Pinpoint the cell where the given text exists, returning its (X, Y) midpoint coordinate. 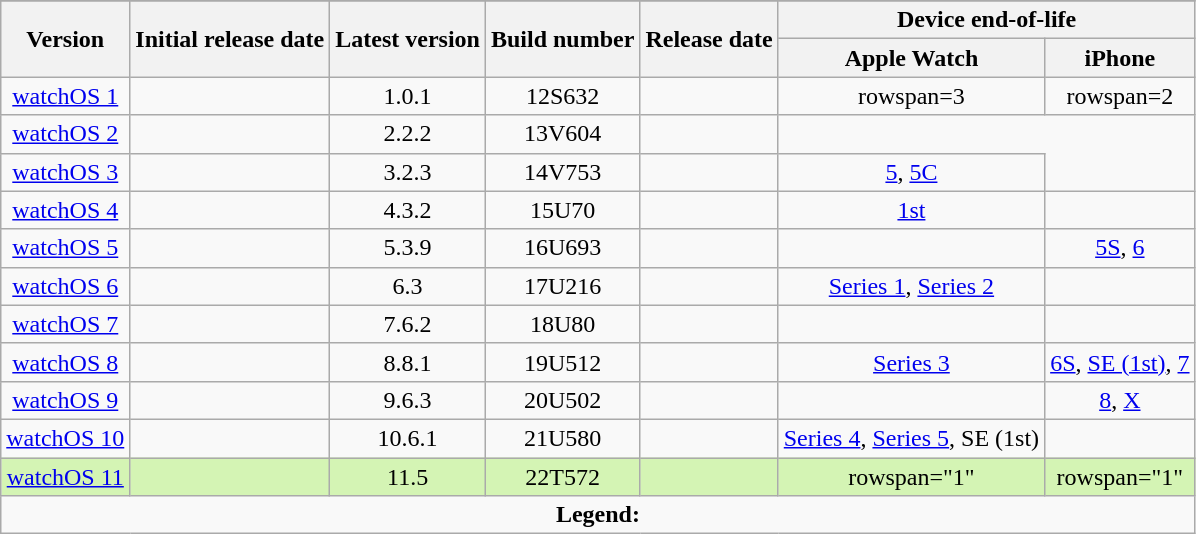
rowspan=3 (911, 96)
watchOS 8 (66, 362)
Initial release date (230, 39)
4.3.2 (408, 210)
Series 4, Series 5, SE (1st) (911, 438)
watchOS 5 (66, 248)
rowspan=2 (1120, 96)
5.3.9 (408, 248)
18U80 (562, 324)
16U693 (562, 248)
2.2.2 (408, 134)
iPhone (1120, 58)
watchOS 6 (66, 286)
1st (911, 210)
8, X (1120, 400)
21U580 (562, 438)
6S, SE (1st), 7 (1120, 362)
Legend: (598, 515)
10.6.1 (408, 438)
13V604 (562, 134)
1.0.1 (408, 96)
19U512 (562, 362)
5S, 6 (1120, 248)
5, 5C (911, 172)
8.8.1 (408, 362)
Device end-of-life (986, 20)
Release date (709, 39)
20U502 (562, 400)
3.2.3 (408, 172)
7.6.2 (408, 324)
Latest version (408, 39)
Series 3 (911, 362)
14V753 (562, 172)
watchOS 9 (66, 400)
Version (66, 39)
watchOS 7 (66, 324)
watchOS 3 (66, 172)
11.5 (408, 477)
watchOS 11 (66, 477)
watchOS 2 (66, 134)
watchOS 4 (66, 210)
22T572 (562, 477)
12S632 (562, 96)
Apple Watch (911, 58)
6.3 (408, 286)
watchOS 1 (66, 96)
watchOS 10 (66, 438)
17U216 (562, 286)
Series 1, Series 2 (911, 286)
15U70 (562, 210)
Build number (562, 39)
9.6.3 (408, 400)
